Identify which cell holds the provided text, then report its [x, y] central coordinate. 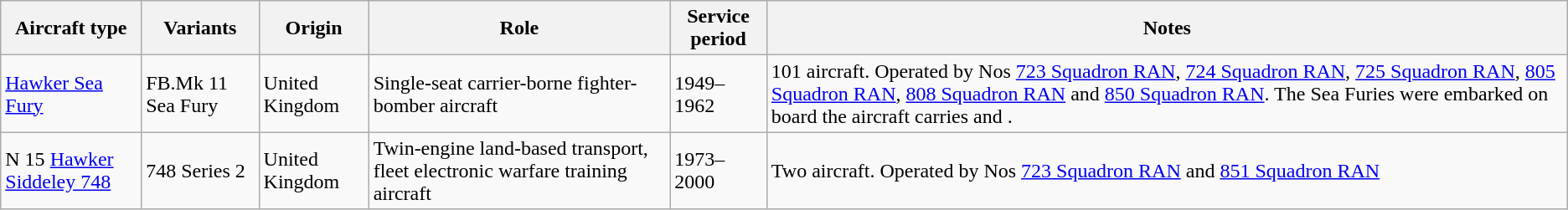
Aircraft type [71, 28]
Twin-engine land-based transport, fleet electronic warfare training aircraft [519, 171]
N 15 Hawker Siddeley 748 [71, 171]
Two aircraft. Operated by Nos 723 Squadron RAN and 851 Squadron RAN [1167, 171]
Single-seat carrier-borne fighter-bomber aircraft [519, 94]
748 Series 2 [200, 171]
Variants [200, 28]
1949–1962 [719, 94]
Origin [313, 28]
Service period [719, 28]
Role [519, 28]
Notes [1167, 28]
Hawker Sea Fury [71, 94]
FB.Mk 11 Sea Fury [200, 94]
1973–2000 [719, 171]
